For the text-containing cell, return its midpoint in (x, y) coordinate format. 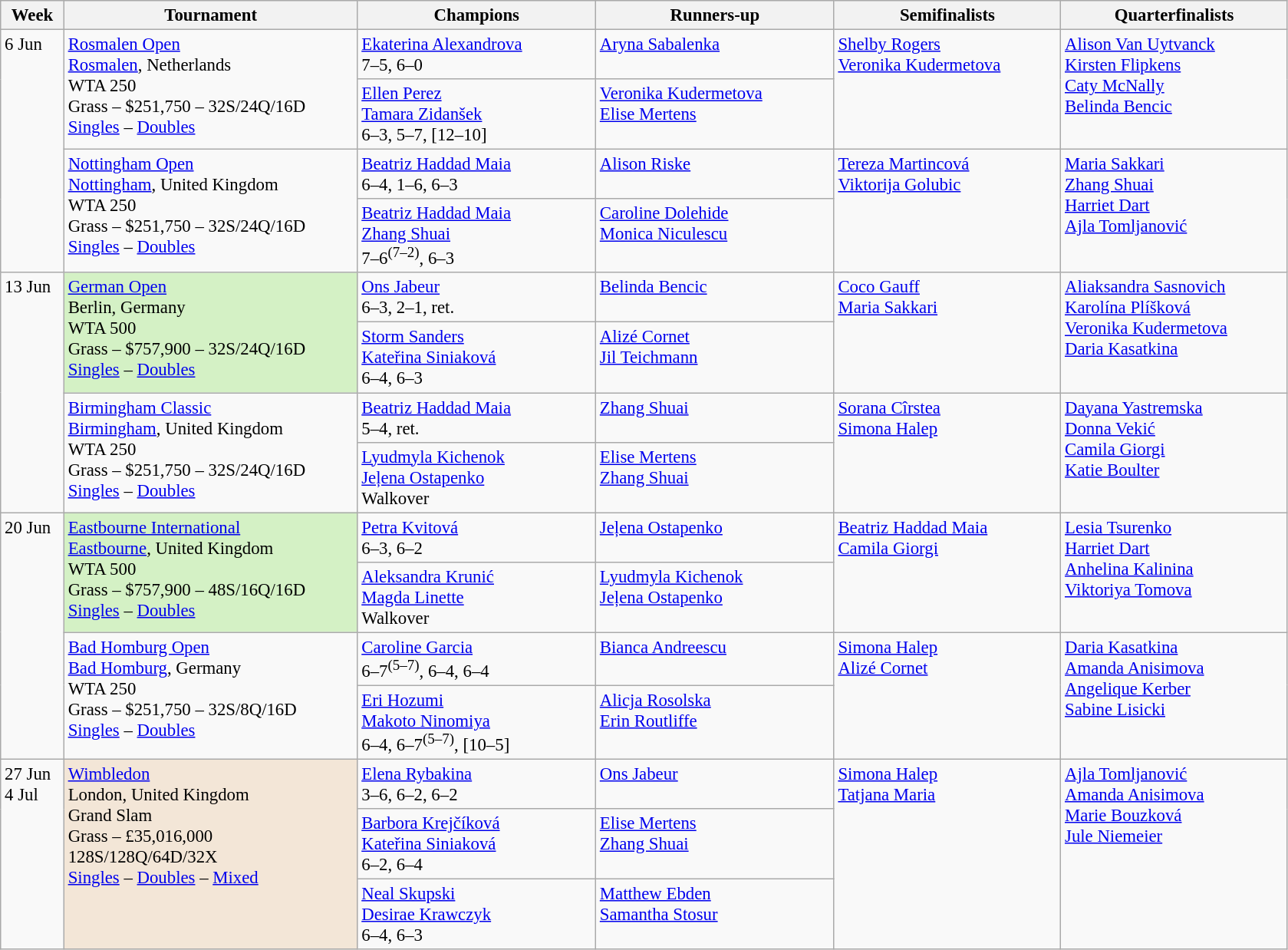
Caroline Garcia 6–7(5–7), 6–4, 6–4 (477, 658)
Lyudmyla Kichenok Jeļena Ostapenko (715, 597)
20 Jun (32, 636)
Simona Halep Alizé Cornet (947, 695)
Neal Skupski Desirae Krawczyk 6–4, 6–3 (477, 915)
Storm Sanders Kateřina Siniaková 6–4, 6–3 (477, 358)
13 Jun (32, 393)
Ajla Tomljanović Amanda Anisimova Marie Bouzková Jule Niemeier (1174, 854)
Bianca Andreescu (715, 658)
German OpenBerlin, Germany WTA 500 Grass – $757,900 – 32S/24Q/16DSingles – Doubles (210, 333)
Dayana Yastremska Donna Vekić Camila Giorgi Katie Boulter (1174, 453)
Petra Kvitová 6–3, 6–2 (477, 537)
Birmingham ClassicBirmingham, United Kingdom WTA 250 Grass – $251,750 – 32S/24Q/16DSingles – Doubles (210, 453)
Week (32, 15)
Tournament (210, 15)
Lyudmyla Kichenok Jeļena Ostapenko Walkover (477, 477)
Aryna Sabalenka (715, 55)
Maria Sakkari Zhang Shuai Harriet Dart Ajla Tomljanović (1174, 212)
Nottingham OpenNottingham, United Kingdom WTA 250 Grass – $251,750 – 32S/24Q/16DSingles – Doubles (210, 212)
Quarterfinalists (1174, 15)
Barbora Krejčíková Kateřina Siniaková 6–2, 6–4 (477, 844)
Rosmalen OpenRosmalen, Netherlands WTA 250 Grass – $251,750 – 32S/24Q/16DSingles – Doubles (210, 90)
Caroline Dolehide Monica Niculescu (715, 236)
Daria Kasatkina Amanda Anisimova Angelique Kerber Sabine Lisicki (1174, 695)
27 Jun 4 Jul (32, 854)
Ellen Perez Tamara Zidanšek 6–3, 5–7, [12–10] (477, 114)
Tereza Martincová Viktorija Golubic (947, 212)
Eastbourne InternationalEastbourne, United Kingdom WTA 500 Grass – $757,900 – 48S/16Q/16DSingles – Doubles (210, 572)
Zhang Shuai (715, 417)
Ons Jabeur (715, 784)
Lesia Tsurenko Harriet Dart Anhelina Kalinina Viktoriya Tomova (1174, 572)
Bad Homburg OpenBad Homburg, Germany WTA 250 Grass – $251,750 – 32S/8Q/16DSingles – Doubles (210, 695)
Semifinalists (947, 15)
Alizé Cornet Jil Teichmann (715, 358)
Beatriz Haddad Maia Camila Giorgi (947, 572)
Beatriz Haddad Maia 6–4, 1–6, 6–3 (477, 175)
Coco Gauff Maria Sakkari (947, 333)
6 Jun (32, 152)
Champions (477, 15)
Eri Hozumi Makoto Ninomiya 6–4, 6–7(5–7), [10–5] (477, 722)
Alicja Rosolska Erin Routliffe (715, 722)
Belinda Bencic (715, 298)
Ekaterina Alexandrova 7–5, 6–0 (477, 55)
Alison Riske (715, 175)
Aleksandra Krunić Magda Linette Walkover (477, 597)
Alison Van Uytvanck Kirsten Flipkens Caty McNally Belinda Bencic (1174, 90)
Simona Halep Tatjana Maria (947, 854)
Runners-up (715, 15)
Matthew Ebden Samantha Stosur (715, 915)
Beatriz Haddad Maia Zhang Shuai 7–6(7–2), 6–3 (477, 236)
Sorana Cîrstea Simona Halep (947, 453)
WimbledonLondon, United Kingdom Grand Slam Grass – £35,016,000 128S/128Q/64D/32XSingles – Doubles – Mixed (210, 854)
Aliaksandra Sasnovich Karolína Plíšková Veronika Kudermetova Daria Kasatkina (1174, 333)
Veronika Kudermetova Elise Mertens (715, 114)
Elena Rybakina 3–6, 6–2, 6–2 (477, 784)
Beatriz Haddad Maia 5–4, ret. (477, 417)
Shelby Rogers Veronika Kudermetova (947, 90)
Jeļena Ostapenko (715, 537)
Ons Jabeur 6–3, 2–1, ret. (477, 298)
